Locate the cell with the specified text and output its (x, y) center coordinate. 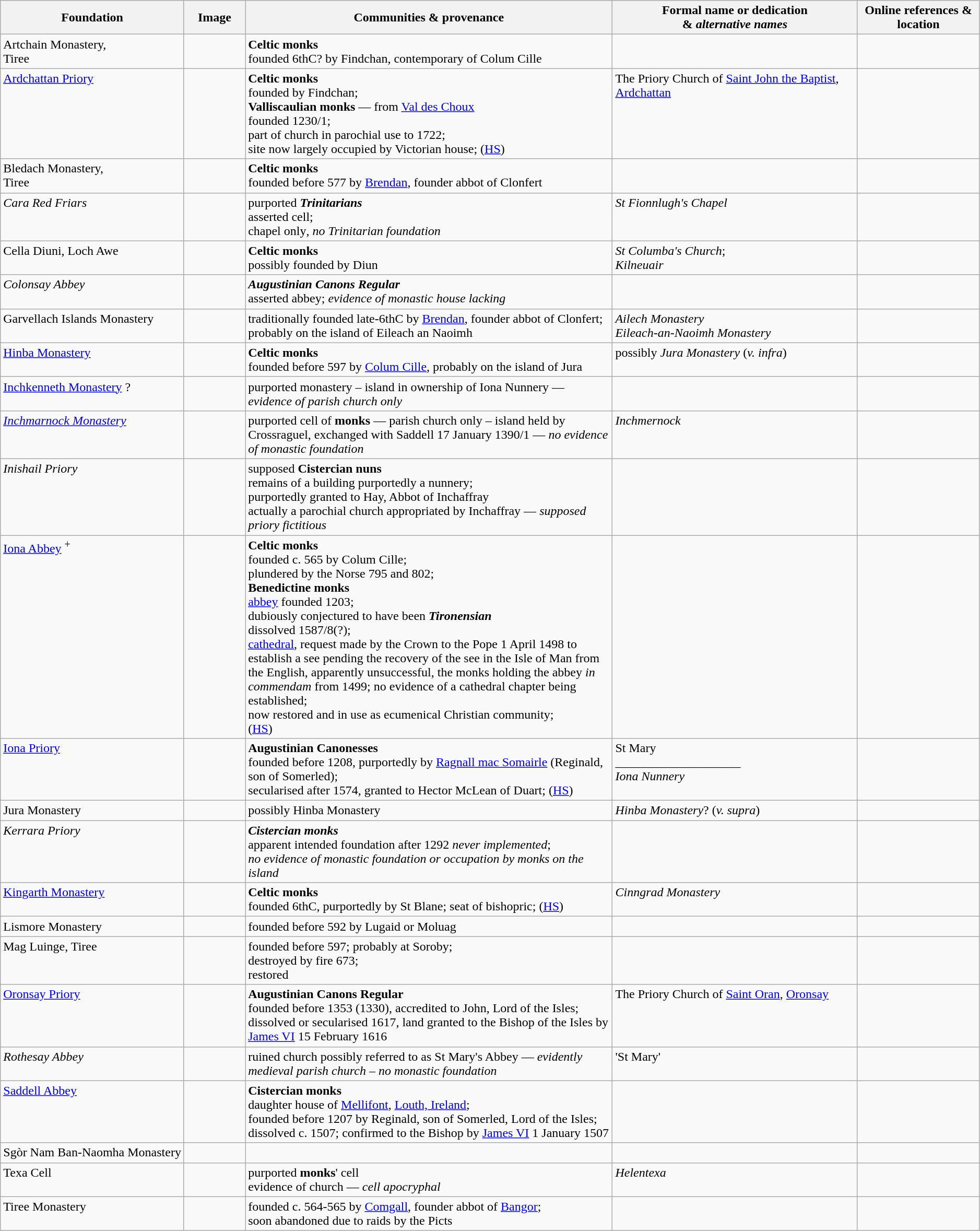
The Priory Church of Saint John the Baptist, Ardchattan (735, 114)
founded c. 564-565 by Comgall, founder abbot of Bangor;soon abandoned due to raids by the Picts (429, 1214)
Tiree Monastery (92, 1214)
Online references & location (918, 18)
Formal name or dedication & alternative names (735, 18)
Celtic monksfounded before 577 by Brendan, founder abbot of Clonfert (429, 175)
Inishail Priory (92, 497)
Inchmarnock Monastery (92, 435)
Hinba Monastery (92, 359)
Celtic monksfounded 6thC? by Findchan, contemporary of Colum Cille (429, 51)
Lismore Monastery (92, 927)
Kingarth Monastery (92, 899)
Celtic monksfounded 6thC, purportedly by St Blane; seat of bishopric; (HS) (429, 899)
'St Mary' (735, 1063)
Mag Luinge, Tiree (92, 960)
St Mary____________________Iona Nunnery (735, 770)
Image (214, 18)
Celtic monks founded before 597 by Colum Cille, probably on the island of Jura (429, 359)
founded before 592 by Lugaid or Moluag (429, 927)
Inchmernock (735, 435)
Garvellach Islands Monastery (92, 326)
Cella Diuni, Loch Awe (92, 258)
Inchkenneth Monastery ? (92, 394)
Cara Red Friars (92, 217)
St Fionnlugh's Chapel (735, 217)
Iona Priory (92, 770)
Cistercian monksapparent intended foundation after 1292 never implemented;no evidence of monastic foundation or occupation by monks on the island (429, 851)
Foundation (92, 18)
ruined church possibly referred to as St Mary's Abbey — evidently medieval parish church – no monastic foundation (429, 1063)
Helentexa (735, 1179)
possibly Hinba Monastery (429, 811)
Kerrara Priory (92, 851)
traditionally founded late-6thC by Brendan, founder abbot of Clonfert;probably on the island of Eileach an Naoimh (429, 326)
purported Trinitariansasserted cell;chapel only, no Trinitarian foundation (429, 217)
purported monks' cellevidence of church — cell apocryphal (429, 1179)
Celtic monkspossibly founded by Diun (429, 258)
Oronsay Priory (92, 1015)
Colonsay Abbey (92, 291)
Ardchattan Priory (92, 114)
founded before 597; probably at Soroby;destroyed by fire 673;restored (429, 960)
Augustinian Canons Regularasserted abbey; evidence of monastic house lacking (429, 291)
Rothesay Abbey (92, 1063)
St Columba's Church;Kilneuair (735, 258)
Cinngrad Monastery (735, 899)
Ailech MonasteryEileach-an-Naoimh Monastery (735, 326)
Jura Monastery (92, 811)
purported monastery – island in ownership of Iona Nunnery — evidence of parish church only (429, 394)
Iona Abbey + (92, 636)
possibly Jura Monastery (v. infra) (735, 359)
Texa Cell (92, 1179)
Communities & provenance (429, 18)
Artchain Monastery, Tiree (92, 51)
Saddell Abbey (92, 1111)
Hinba Monastery? (v. supra) (735, 811)
Sgòr Nam Ban-Naomha Monastery (92, 1153)
The Priory Church of Saint Oran, Oronsay (735, 1015)
Bledach Monastery, Tiree (92, 175)
